Return [x, y] of the center of cell containing provided text 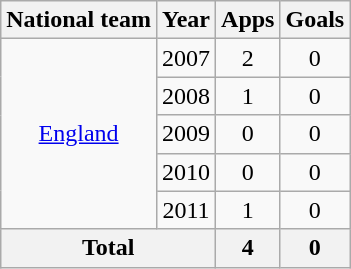
Total [108, 248]
2007 [186, 58]
Year [186, 20]
2010 [186, 172]
4 [248, 248]
National team [79, 20]
Apps [248, 20]
2009 [186, 134]
England [79, 134]
Goals [315, 20]
2 [248, 58]
2011 [186, 210]
2008 [186, 96]
